Search for the cell housing the specified text and yield its (X, Y) center coordinate. 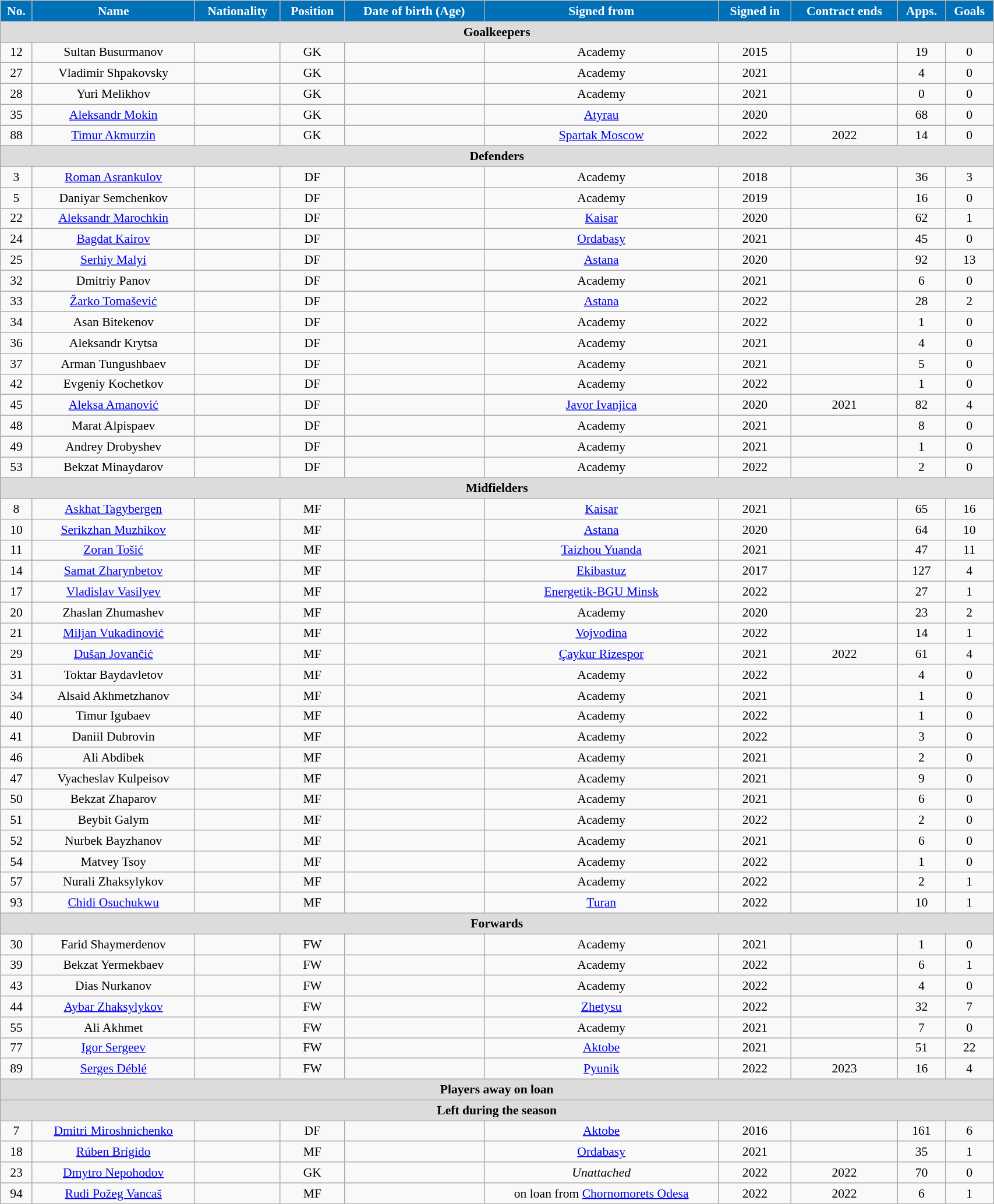
88 (16, 136)
92 (921, 260)
Dmytro Nepohodov (113, 1173)
50 (16, 799)
18 (16, 1152)
Timur Igubaev (113, 716)
57 (16, 882)
Timur Akmurzin (113, 136)
Sultan Busurmanov (113, 52)
61 (921, 654)
62 (921, 218)
Dias Nurkanov (113, 986)
54 (16, 862)
Atyrau (601, 115)
94 (16, 1194)
Name (113, 11)
127 (921, 571)
Pyunik (601, 1069)
Arman Tungushbaev (113, 364)
29 (16, 654)
30 (16, 944)
17 (16, 592)
42 (16, 384)
68 (921, 115)
Asan Bitekenov (113, 323)
46 (16, 758)
48 (16, 426)
Chidi Osuchukwu (113, 903)
Ali Akhmet (113, 1028)
33 (16, 302)
Goals (970, 11)
Roman Asrankulov (113, 177)
Javor Ivanjica (601, 405)
37 (16, 364)
Zhetysu (601, 1007)
13 (970, 260)
82 (921, 405)
25 (16, 260)
Contract ends (844, 11)
Vyacheslav Kulpeisov (113, 778)
31 (16, 675)
39 (16, 965)
Turan (601, 903)
20 (16, 612)
Position (312, 11)
on loan from Chornomorets Odesa (601, 1194)
Signed in (755, 11)
Signed from (601, 11)
Bagdat Kairov (113, 239)
24 (16, 239)
Daniil Dubrovin (113, 737)
Bekzat Zhaparov (113, 799)
Aleksa Amanović (113, 405)
Žarko Tomašević (113, 302)
49 (16, 447)
93 (16, 903)
Beybit Galym (113, 820)
No. (16, 11)
64 (921, 530)
Vojvodina (601, 633)
Serges Déblé (113, 1069)
Samat Zharynbetov (113, 571)
Evgeniy Kochetkov (113, 384)
Zhaslan Zhumashev (113, 612)
2015 (755, 52)
Miljan Vukadinović (113, 633)
Rúben Brígido (113, 1152)
2023 (844, 1069)
Goalkeepers (497, 32)
Defenders (497, 157)
Nurbek Bayzhanov (113, 841)
Players away on loan (497, 1090)
2016 (755, 1131)
Midfielders (497, 488)
Aleksandr Marochkin (113, 218)
19 (921, 52)
Rudi Požeg Vancaš (113, 1194)
Left during the season (497, 1110)
Unattached (601, 1173)
Marat Alpispaev (113, 426)
Nationality (238, 11)
Yuri Melikhov (113, 94)
Çaykur Rizespor (601, 654)
52 (16, 841)
41 (16, 737)
Date of birth (Age) (414, 11)
Spartak Moscow (601, 136)
Askhat Tagybergen (113, 509)
161 (921, 1131)
Matvey Tsoy (113, 862)
Serhiy Malyi (113, 260)
Aybar Zhaksylykov (113, 1007)
70 (921, 1173)
Igor Sergeev (113, 1048)
Toktar Baydavletov (113, 675)
77 (16, 1048)
65 (921, 509)
9 (921, 778)
Apps. (921, 11)
Daniyar Semchenkov (113, 198)
55 (16, 1028)
43 (16, 986)
Zoran Tošić (113, 550)
Farid Shaymerdenov (113, 944)
2017 (755, 571)
Dmitri Miroshnichenko (113, 1131)
Aleksandr Krytsa (113, 343)
2018 (755, 177)
Bekzat Minaydarov (113, 468)
Aleksandr Mokin (113, 115)
Nurali Zhaksylykov (113, 882)
Forwards (497, 924)
Andrey Drobyshev (113, 447)
40 (16, 716)
Vladislav Vasilyev (113, 592)
Ali Abdibek (113, 758)
2019 (755, 198)
21 (16, 633)
Taizhou Yuanda (601, 550)
53 (16, 468)
Alsaid Akhmetzhanov (113, 696)
44 (16, 1007)
Vladimir Shpakovsky (113, 73)
Bekzat Yermekbaev (113, 965)
Energetik-BGU Minsk (601, 592)
Dmitriy Panov (113, 281)
89 (16, 1069)
Serikzhan Muzhikov (113, 530)
12 (16, 52)
Ekibastuz (601, 571)
Dušan Jovančić (113, 654)
